Find where the given text appears and provide that cell's center as [X, Y] coordinate. 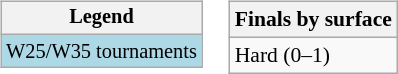
Hard (0–1) [314, 55]
W25/W35 tournaments [102, 51]
Finals by surface [314, 20]
Legend [102, 18]
